Find where the given text appears and provide that cell's center as [X, Y] coordinate. 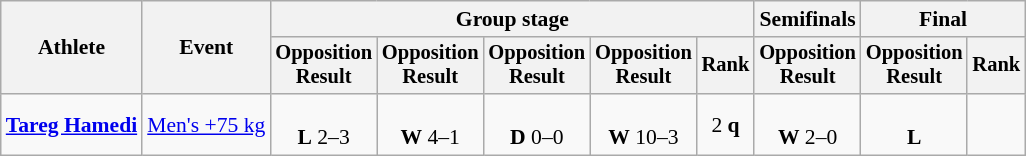
Men's +75 kg [206, 124]
Semifinals [808, 19]
Event [206, 48]
W 10–3 [644, 124]
W 2–0 [808, 124]
L [914, 124]
Athlete [72, 48]
W 4–1 [430, 124]
Group stage [512, 19]
Final [943, 19]
2 q [726, 124]
Tareg Hamedi [72, 124]
D 0–0 [538, 124]
L 2–3 [324, 124]
